Find where the given text appears and provide that cell's center as [x, y] coordinate. 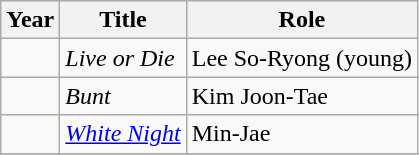
Bunt [123, 96]
Live or Die [123, 58]
Role [302, 20]
Kim Joon-Tae [302, 96]
Min-Jae [302, 134]
Year [30, 20]
Title [123, 20]
White Night [123, 134]
Lee So-Ryong (young) [302, 58]
